Find where the given text appears and provide that cell's center as [x, y] coordinate. 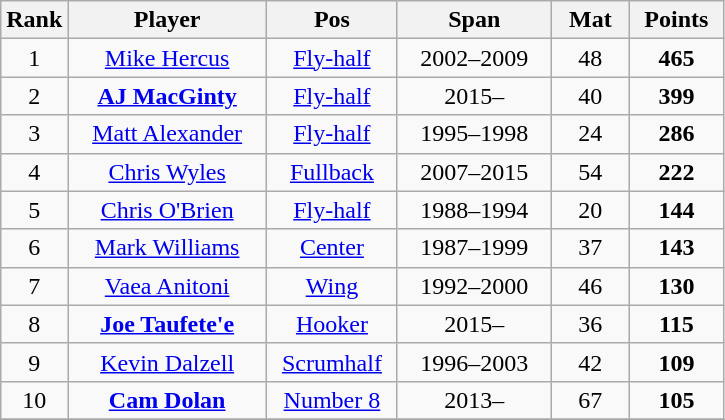
Points [677, 20]
67 [590, 400]
20 [590, 210]
115 [677, 324]
144 [677, 210]
40 [590, 96]
2002–2009 [474, 58]
Center [332, 248]
24 [590, 134]
3 [34, 134]
Mike Hercus [168, 58]
Rank [34, 20]
10 [34, 400]
1996–2003 [474, 362]
46 [590, 286]
Player [168, 20]
4 [34, 172]
Chris O'Brien [168, 210]
2 [34, 96]
9 [34, 362]
7 [34, 286]
Kevin Dalzell [168, 362]
Scrumhalf [332, 362]
36 [590, 324]
5 [34, 210]
Cam Dolan [168, 400]
222 [677, 172]
Vaea Anitoni [168, 286]
105 [677, 400]
Chris Wyles [168, 172]
37 [590, 248]
48 [590, 58]
1 [34, 58]
399 [677, 96]
42 [590, 362]
AJ MacGinty [168, 96]
Pos [332, 20]
1988–1994 [474, 210]
286 [677, 134]
465 [677, 58]
Fullback [332, 172]
Joe Taufete'e [168, 324]
8 [34, 324]
Wing [332, 286]
130 [677, 286]
Span [474, 20]
143 [677, 248]
6 [34, 248]
Matt Alexander [168, 134]
Hooker [332, 324]
54 [590, 172]
109 [677, 362]
Number 8 [332, 400]
1995–1998 [474, 134]
Mat [590, 20]
2007–2015 [474, 172]
2013– [474, 400]
1992–2000 [474, 286]
1987–1999 [474, 248]
Mark Williams [168, 248]
